Scan for the cell matching the given text and deliver its (X, Y) coordinate at center. 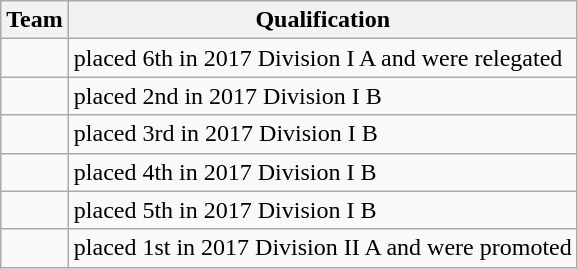
placed 5th in 2017 Division I B (322, 210)
Team (35, 20)
placed 1st in 2017 Division II A and were promoted (322, 248)
placed 3rd in 2017 Division I B (322, 134)
placed 2nd in 2017 Division I B (322, 96)
placed 6th in 2017 Division I A and were relegated (322, 58)
Qualification (322, 20)
placed 4th in 2017 Division I B (322, 172)
